Capture the cell that displays the provided text and extract its [X, Y] central coordinate. 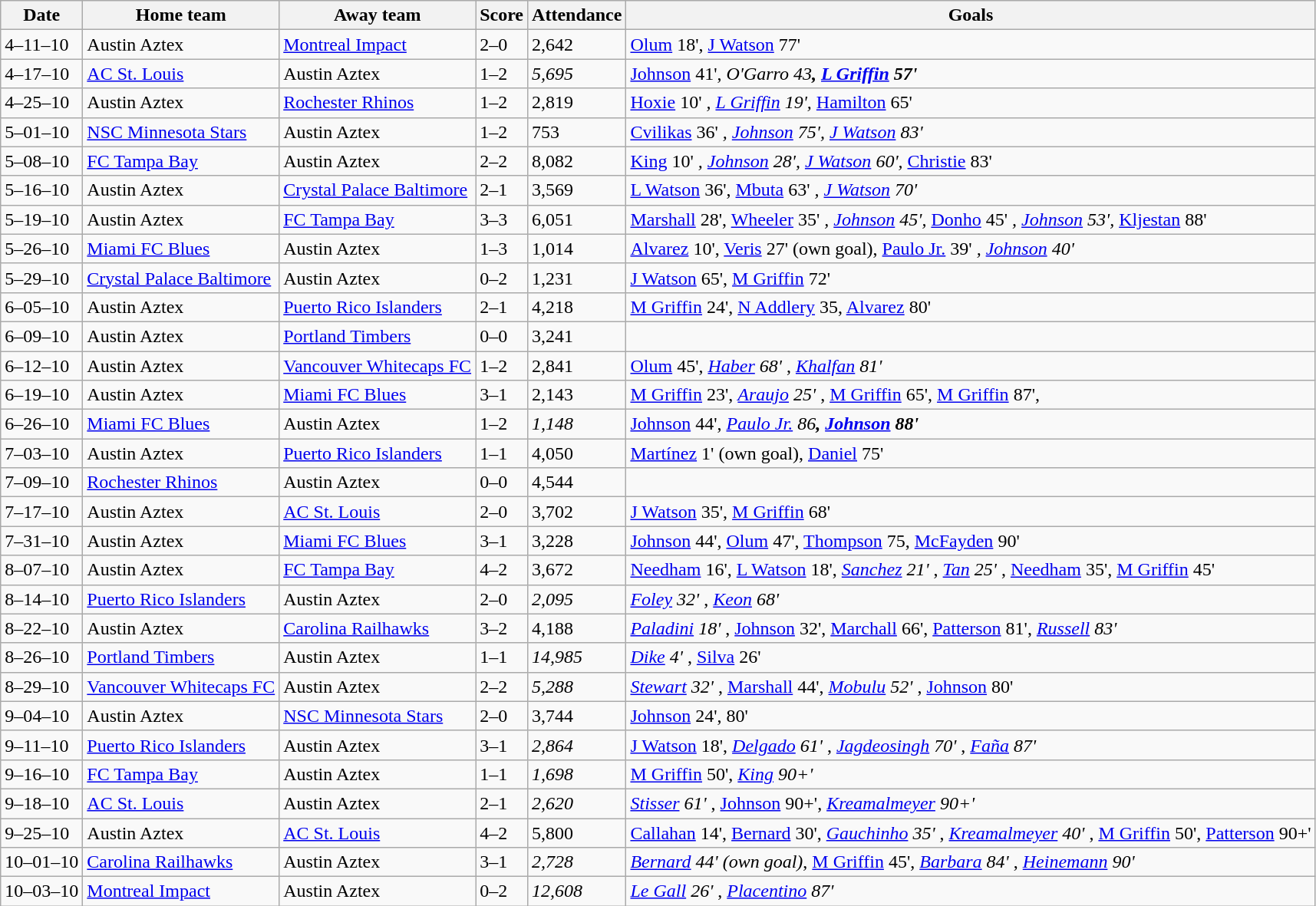
4,544 [577, 483]
Bernard 44' (own goal), M Griffin 45', Barbara 84' , Heinemann 90' [971, 862]
9–18–10 [41, 803]
4–25–10 [41, 103]
3,241 [577, 336]
Away team [378, 15]
1–3 [502, 249]
9–16–10 [41, 774]
Needham 16', L Watson 18', Sanchez 21' , Tan 25' , Needham 35', M Griffin 45' [971, 570]
5,288 [577, 687]
8,082 [577, 161]
Paladini 18' , Johnson 32', Marchall 66', Patterson 81', Russell 83' [971, 628]
2,864 [577, 745]
2,143 [577, 395]
9–25–10 [41, 832]
Callahan 14', Bernard 30', Gauchinho 35' , Kreamalmeyer 40' , M Griffin 50', Patterson 90+' [971, 832]
Alvarez 10', Veris 27' (own goal), Paulo Jr. 39' , Johnson 40' [971, 249]
J Watson 18', Delgado 61' , Jagdeosingh 70' , Faña 87' [971, 745]
6–19–10 [41, 395]
3,569 [577, 190]
L Watson 36', Mbuta 63' , J Watson 70' [971, 190]
Hoxie 10' , L Griffin 19', Hamilton 65' [971, 103]
Marshall 28', Wheeler 35' , Johnson 45', Donho 45' , Johnson 53', Kljestan 88' [971, 219]
Johnson 24', 80' [971, 716]
Olum 45', Haber 68' , Khalfan 81' [971, 366]
Johnson 41', O'Garro 43, L Griffin 57' [971, 74]
M Griffin 23', Araujo 25' , M Griffin 65', M Griffin 87', [971, 395]
M Griffin 24', N Addlery 35, Alvarez 80' [971, 307]
Date [41, 15]
5–16–10 [41, 190]
3,702 [577, 512]
M Griffin 50', King 90+' [971, 774]
10–03–10 [41, 891]
5–29–10 [41, 278]
1,698 [577, 774]
2,841 [577, 366]
6–12–10 [41, 366]
Stisser 61' , Johnson 90+', Kreamalmeyer 90+' [971, 803]
4–17–10 [41, 74]
6–26–10 [41, 424]
8–29–10 [41, 687]
10–01–10 [41, 862]
Score [502, 15]
2,642 [577, 44]
9–04–10 [41, 716]
Le Gall 26' , Placentino 87' [971, 891]
2,620 [577, 803]
Cvilikas 36' , Johnson 75', J Watson 83' [971, 132]
6–05–10 [41, 307]
5–19–10 [41, 219]
Johnson 44', Olum 47', Thompson 75, McFayden 90' [971, 541]
3,672 [577, 570]
Olum 18', J Watson 77' [971, 44]
753 [577, 132]
9–11–10 [41, 745]
J Watson 65', M Griffin 72' [971, 278]
1,014 [577, 249]
2,095 [577, 599]
3–2 [502, 628]
1,148 [577, 424]
5–26–10 [41, 249]
7–09–10 [41, 483]
8–22–10 [41, 628]
Dike 4' , Silva 26' [971, 657]
Johnson 44', Paulo Jr. 86, Johnson 88' [971, 424]
7–31–10 [41, 541]
14,985 [577, 657]
6–09–10 [41, 336]
J Watson 35', M Griffin 68' [971, 512]
2,819 [577, 103]
3,744 [577, 716]
3,228 [577, 541]
6,051 [577, 219]
Martínez 1' (own goal), Daniel 75' [971, 453]
4,188 [577, 628]
4–11–10 [41, 44]
Foley 32' , Keon 68' [971, 599]
4,050 [577, 453]
Goals [971, 15]
Attendance [577, 15]
5,695 [577, 74]
5,800 [577, 832]
7–17–10 [41, 512]
1,231 [577, 278]
8–26–10 [41, 657]
12,608 [577, 891]
Stewart 32' , Marshall 44', Mobulu 52' , Johnson 80' [971, 687]
Home team [181, 15]
8–14–10 [41, 599]
4,218 [577, 307]
3–3 [502, 219]
8–07–10 [41, 570]
5–01–10 [41, 132]
2,728 [577, 862]
5–08–10 [41, 161]
King 10' , Johnson 28', J Watson 60', Christie 83' [971, 161]
7–03–10 [41, 453]
